Scan for the cell matching the given text and deliver its (x, y) coordinate at center. 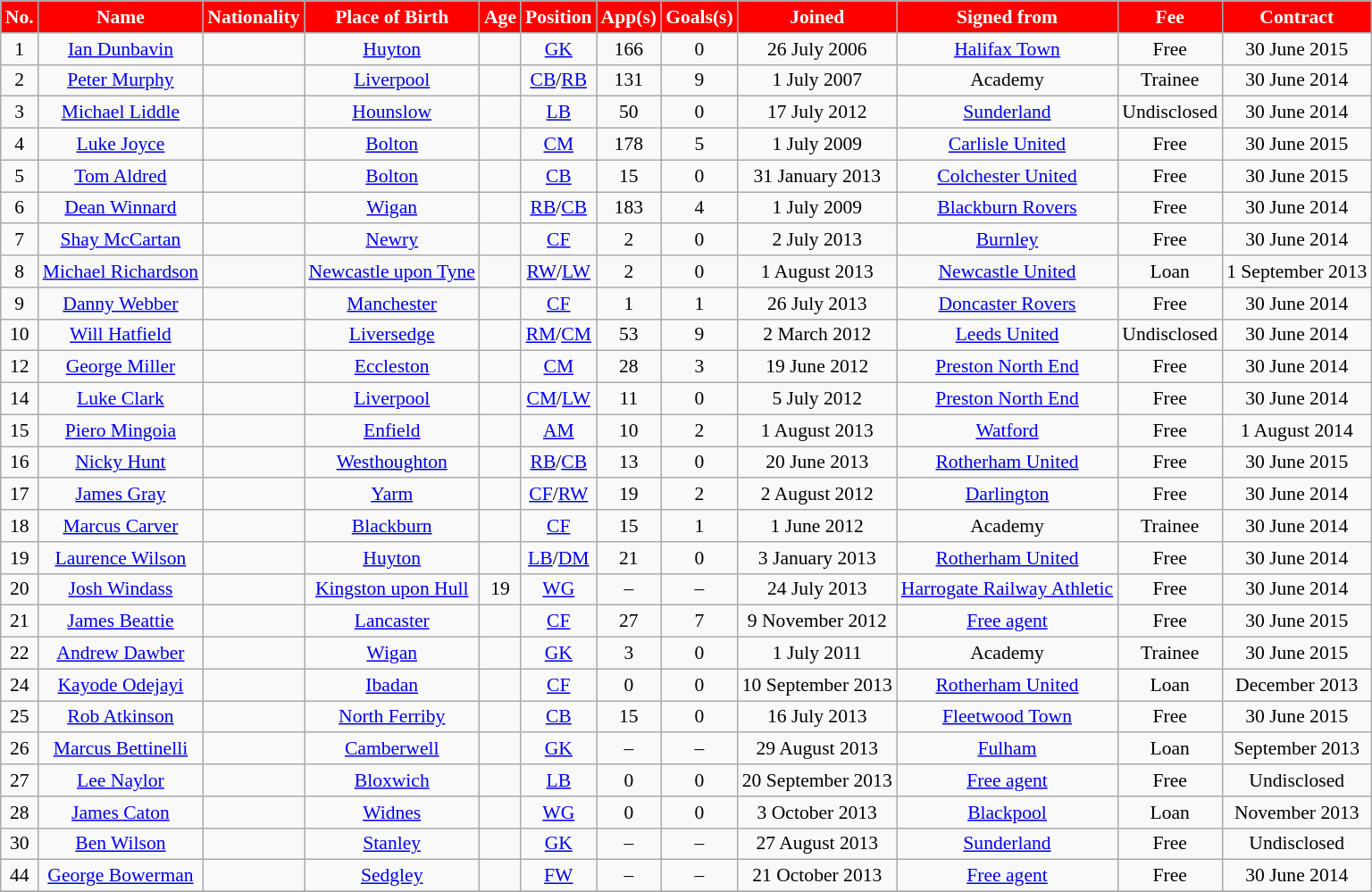
24 July 2013 (817, 589)
17 July 2012 (817, 113)
Michael Richardson (121, 271)
Laurence Wilson (121, 558)
Lancaster (391, 621)
10 September 2013 (817, 685)
Dean Winnard (121, 208)
Burnley (1008, 240)
26 July 2006 (817, 49)
AM (558, 430)
Harrogate Railway Athletic (1008, 589)
2 August 2012 (817, 495)
20 (20, 589)
CM/LW (558, 399)
Fee (1170, 17)
Luke Clark (121, 399)
Peter Murphy (121, 80)
Blackpool (1008, 813)
1 September 2013 (1297, 271)
Liversedge (391, 335)
Fulham (1008, 749)
Enfield (391, 430)
James Caton (121, 813)
No. (20, 17)
Kayode Odejayi (121, 685)
App(s) (629, 17)
Newry (391, 240)
Newcastle upon Tyne (391, 271)
Stanley (391, 844)
31 January 2013 (817, 176)
Bloxwich (391, 780)
1 July 2007 (817, 80)
9 November 2012 (817, 621)
Manchester (391, 304)
25 (20, 717)
Piero Mingoia (121, 430)
Lee Naylor (121, 780)
53 (629, 335)
2 July 2013 (817, 240)
Goals(s) (699, 17)
December 2013 (1297, 685)
Colchester United (1008, 176)
LB/DM (558, 558)
2 March 2012 (817, 335)
19 June 2012 (817, 367)
30 (20, 844)
18 (20, 526)
Eccleston (391, 367)
Name (121, 17)
Signed from (1008, 17)
3 January 2013 (817, 558)
Carlisle United (1008, 145)
Marcus Carver (121, 526)
12 (20, 367)
24 (20, 685)
Yarm (391, 495)
1 July 2011 (817, 654)
North Ferriby (391, 717)
November 2013 (1297, 813)
Rob Atkinson (121, 717)
Position (558, 17)
George Miller (121, 367)
Kingston upon Hull (391, 589)
26 July 2013 (817, 304)
Shay McCartan (121, 240)
27 August 2013 (817, 844)
Nicky Hunt (121, 463)
131 (629, 80)
Doncaster Rovers (1008, 304)
Ben Wilson (121, 844)
RW/LW (558, 271)
Andrew Dawber (121, 654)
183 (629, 208)
Blackburn (391, 526)
Place of Birth (391, 17)
50 (629, 113)
Joined (817, 17)
5 July 2012 (817, 399)
RM/CM (558, 335)
13 (629, 463)
Newcastle United (1008, 271)
26 (20, 749)
CF/RW (558, 495)
George Bowerman (121, 876)
Age (500, 17)
29 August 2013 (817, 749)
Hounslow (391, 113)
Darlington (1008, 495)
1 June 2012 (817, 526)
11 (629, 399)
Fleetwood Town (1008, 717)
20 September 2013 (817, 780)
Leeds United (1008, 335)
CB/RB (558, 80)
44 (20, 876)
Luke Joyce (121, 145)
Widnes (391, 813)
21 October 2013 (817, 876)
16 July 2013 (817, 717)
Marcus Bettinelli (121, 749)
16 (20, 463)
Michael Liddle (121, 113)
3 October 2013 (817, 813)
Sedgley (391, 876)
Will Hatfield (121, 335)
1 August 2014 (1297, 430)
Josh Windass (121, 589)
17 (20, 495)
8 (20, 271)
James Beattie (121, 621)
September 2013 (1297, 749)
166 (629, 49)
Ian Dunbavin (121, 49)
20 June 2013 (817, 463)
Ibadan (391, 685)
14 (20, 399)
6 (20, 208)
Halifax Town (1008, 49)
James Gray (121, 495)
22 (20, 654)
Westhoughton (391, 463)
Contract (1297, 17)
Watford (1008, 430)
Nationality (254, 17)
Camberwell (391, 749)
Danny Webber (121, 304)
Tom Aldred (121, 176)
FW (558, 876)
Blackburn Rovers (1008, 208)
178 (629, 145)
